Find where the given text appears and provide that cell's center as [x, y] coordinate. 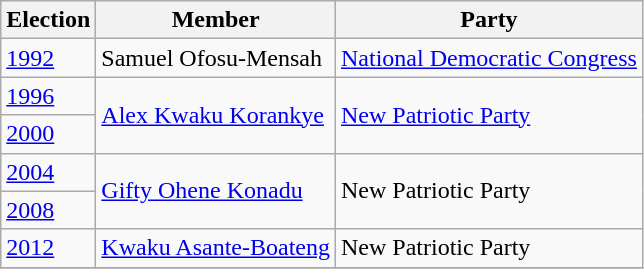
Election [48, 20]
2008 [48, 210]
1992 [48, 58]
Alex Kwaku Korankye [216, 115]
2000 [48, 134]
2004 [48, 172]
Gifty Ohene Konadu [216, 191]
National Democratic Congress [488, 58]
Kwaku Asante-Boateng [216, 248]
1996 [48, 96]
2012 [48, 248]
Party [488, 20]
Member [216, 20]
Samuel Ofosu-Mensah [216, 58]
